For the text-containing cell, return its midpoint in [x, y] coordinate format. 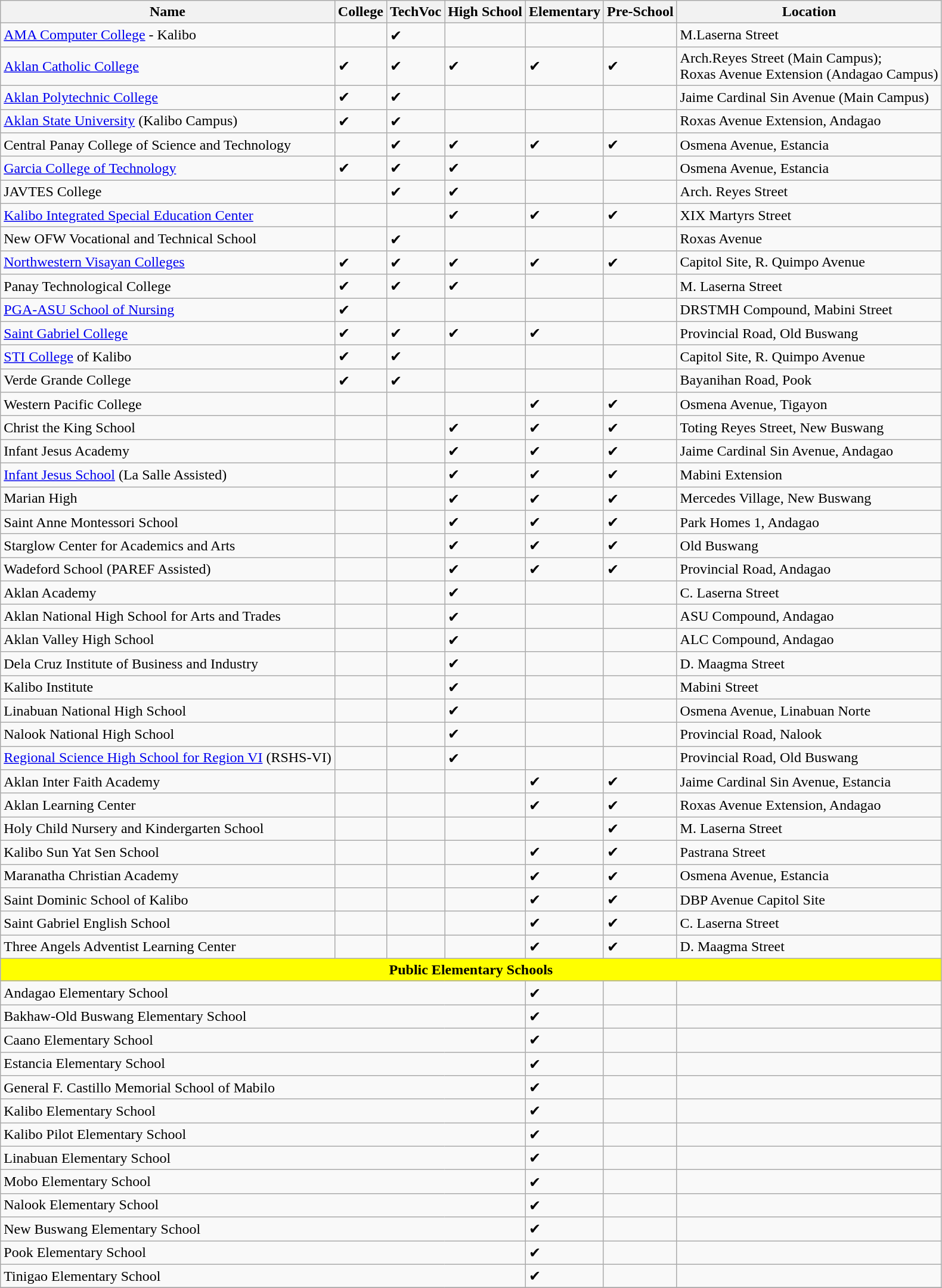
Provincial Road, Andagao [809, 569]
Aklan Inter Faith Academy [168, 782]
Aklan Learning Center [168, 805]
Pre-School [640, 12]
TechVoc [415, 12]
PGA-ASU School of Nursing [168, 310]
Holy Child Nursery and Kindergarten School [168, 829]
ASU Compound, Andagao [809, 617]
Elementary [564, 12]
Regional Science High School for Region VI (RSHS-VI) [168, 758]
General F. Castillo Memorial School of Mabilo [264, 1088]
Caano Elementary School [264, 1040]
Park Homes 1, Andagao [809, 522]
Arch. Reyes Street [809, 192]
Osmena Avenue, Tigayon [809, 404]
Name [168, 12]
DBP Avenue Capitol Site [809, 900]
Jaime Cardinal Sin Avenue (Main Campus) [809, 97]
Three Angels Adventist Learning Center [168, 947]
Mabini Street [809, 687]
Maranatha Christian Academy [168, 876]
Infant Jesus School (La Salle Assisted) [168, 475]
Kalibo Pilot Elementary School [264, 1135]
Aklan Academy [168, 593]
STI College of Kalibo [168, 357]
Bayanihan Road, Pook [809, 380]
Aklan Catholic College [168, 66]
New OFW Vocational and Technical School [168, 239]
XIX Martyrs Street [809, 215]
Verde Grande College [168, 380]
Mobo Elementary School [264, 1182]
Western Pacific College [168, 404]
Linabuan National High School [168, 711]
Tinigao Elementary School [264, 1276]
Toting Reyes Street, New Buswang [809, 428]
Dela Cruz Institute of Business and Industry [168, 664]
Central Panay College of Science and Technology [168, 145]
Mabini Extension [809, 475]
Kalibo Integrated Special Education Center [168, 215]
Arch.Reyes Street (Main Campus);Roxas Avenue Extension (Andagao Campus) [809, 66]
Aklan Valley High School [168, 640]
M.Laserna Street [809, 35]
Nalook Elementary School [264, 1205]
Saint Anne Montessori School [168, 522]
Nalook National High School [168, 735]
Public Elementary Schools [471, 970]
Starglow Center for Academics and Arts [168, 546]
Old Buswang [809, 546]
Saint Gabriel English School [168, 923]
Osmena Avenue, Linabuan Norte [809, 711]
Saint Gabriel College [168, 333]
Jaime Cardinal Sin Avenue, Andagao [809, 451]
Provincial Road, Nalook [809, 735]
Linabuan Elementary School [264, 1158]
Wadeford School (PAREF Assisted) [168, 569]
High School [485, 12]
Kalibo Sun Yat Sen School [168, 852]
Location [809, 12]
JAVTES College [168, 192]
Garcia College of Technology [168, 168]
ALC Compound, Andagao [809, 640]
DRSTMH Compound, Mabini Street [809, 310]
Mercedes Village, New Buswang [809, 499]
Pastrana Street [809, 852]
Andagao Elementary School [264, 993]
College [360, 12]
Bakhaw-Old Buswang Elementary School [264, 1017]
Jaime Cardinal Sin Avenue, Estancia [809, 782]
Aklan National High School for Arts and Trades [168, 617]
Saint Dominic School of Kalibo [168, 900]
Aklan State University (Kalibo Campus) [168, 121]
New Buswang Elementary School [264, 1229]
Northwestern Visayan Colleges [168, 262]
Christ the King School [168, 428]
Estancia Elementary School [264, 1064]
Infant Jesus Academy [168, 451]
Marian High [168, 499]
Aklan Polytechnic College [168, 97]
Kalibo Institute [168, 687]
Pook Elementary School [264, 1252]
Roxas Avenue [809, 239]
Panay Technological College [168, 286]
Kalibo Elementary School [264, 1111]
AMA Computer College - Kalibo [168, 35]
